Pinpoint the cell where the given text exists, returning its [x, y] midpoint coordinate. 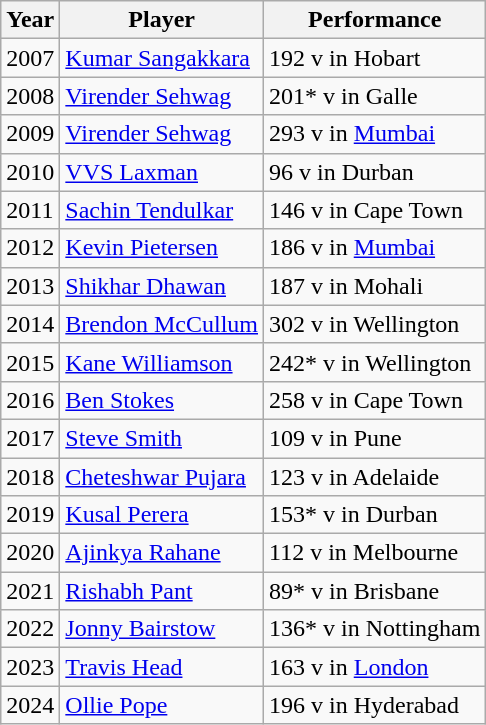
2021 [30, 591]
2009 [30, 134]
293 v in Mumbai [375, 134]
123 v in Adelaide [375, 477]
2008 [30, 96]
Player [162, 20]
153* v in Durban [375, 515]
136* v in Nottingham [375, 629]
2011 [30, 210]
Brendon McCullum [162, 324]
2016 [30, 400]
163 v in London [375, 667]
242* v in Wellington [375, 362]
96 v in Durban [375, 172]
Year [30, 20]
201* v in Galle [375, 96]
302 v in Wellington [375, 324]
187 v in Mohali [375, 286]
Ollie Pope [162, 705]
Kane Williamson [162, 362]
Performance [375, 20]
Sachin Tendulkar [162, 210]
112 v in Melbourne [375, 553]
2022 [30, 629]
2017 [30, 438]
2018 [30, 477]
2014 [30, 324]
89* v in Brisbane [375, 591]
2013 [30, 286]
109 v in Pune [375, 438]
Cheteshwar Pujara [162, 477]
196 v in Hyderabad [375, 705]
Rishabh Pant [162, 591]
2023 [30, 667]
2020 [30, 553]
Kusal Perera [162, 515]
258 v in Cape Town [375, 400]
2010 [30, 172]
146 v in Cape Town [375, 210]
Kevin Pietersen [162, 248]
Kumar Sangakkara [162, 58]
2012 [30, 248]
186 v in Mumbai [375, 248]
Steve Smith [162, 438]
2024 [30, 705]
Jonny Bairstow [162, 629]
192 v in Hobart [375, 58]
Travis Head [162, 667]
2019 [30, 515]
Ajinkya Rahane [162, 553]
2007 [30, 58]
VVS Laxman [162, 172]
Ben Stokes [162, 400]
2015 [30, 362]
Shikhar Dhawan [162, 286]
